Identify which cell holds the provided text, then report its [x, y] central coordinate. 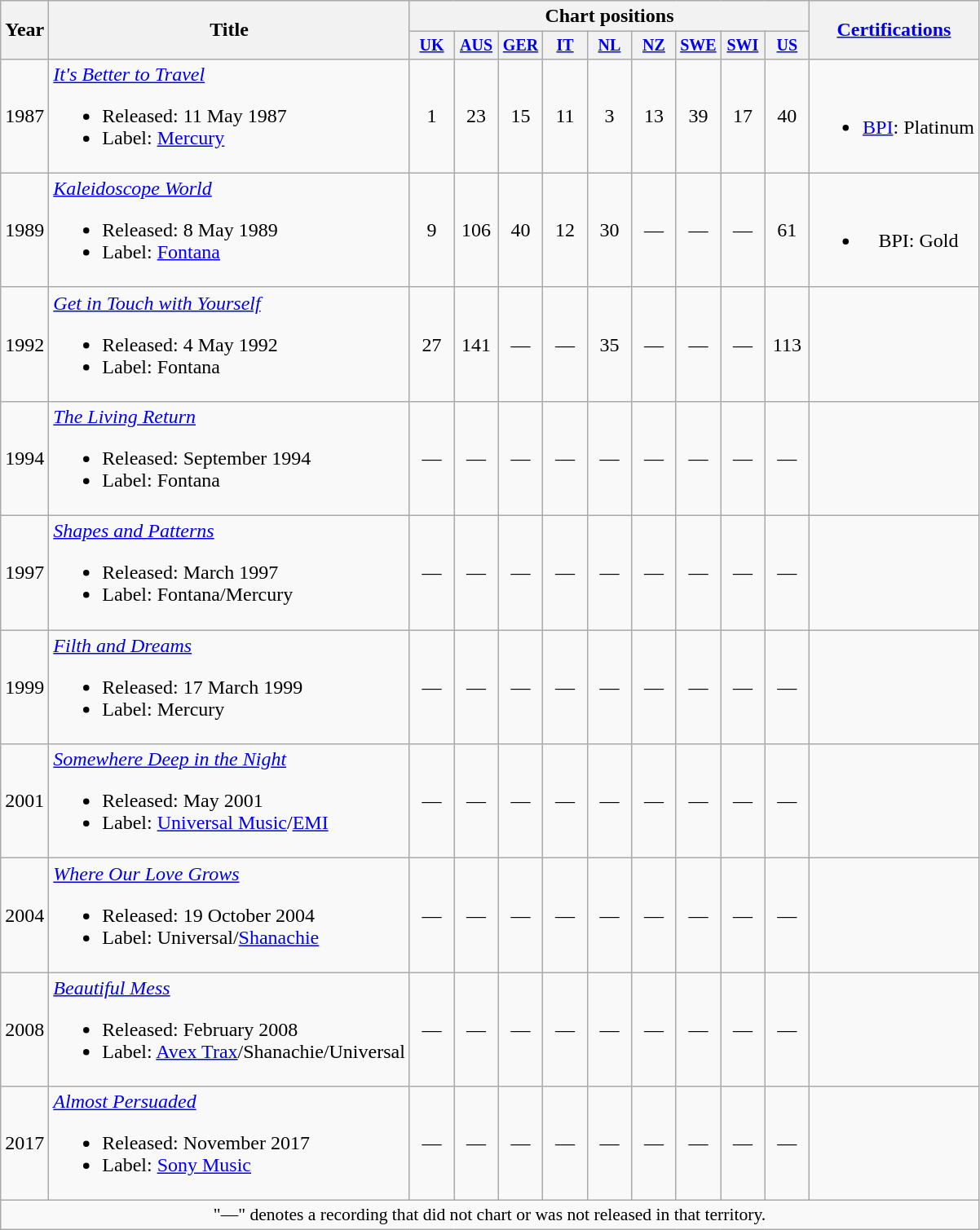
35 [609, 344]
1997 [24, 573]
141 [476, 344]
27 [431, 344]
1989 [24, 230]
17 [743, 116]
It's Better to TravelReleased: 11 May 1987Label: Mercury [230, 116]
2004 [24, 915]
9 [431, 230]
NZ [654, 46]
1999 [24, 687]
Get in Touch with YourselfReleased: 4 May 1992Label: Fontana [230, 344]
1992 [24, 344]
SWI [743, 46]
106 [476, 230]
3 [609, 116]
Chart positions [609, 16]
Certifications [894, 30]
GER [520, 46]
23 [476, 116]
Kaleidoscope WorldReleased: 8 May 1989Label: Fontana [230, 230]
Title [230, 30]
UK [431, 46]
BPI: Platinum [894, 116]
15 [520, 116]
39 [698, 116]
SWE [698, 46]
Year [24, 30]
NL [609, 46]
1 [431, 116]
13 [654, 116]
1987 [24, 116]
Shapes and PatternsReleased: March 1997Label: Fontana/Mercury [230, 573]
BPI: Gold [894, 230]
US [787, 46]
AUS [476, 46]
Almost PersuadedReleased: November 2017Label: Sony Music [230, 1144]
30 [609, 230]
1994 [24, 458]
IT [565, 46]
2008 [24, 1029]
"—" denotes a recording that did not chart or was not released in that territory. [490, 1215]
Filth and DreamsReleased: 17 March 1999Label: Mercury [230, 687]
113 [787, 344]
Where Our Love GrowsReleased: 19 October 2004Label: Universal/Shanachie [230, 915]
2001 [24, 801]
The Living ReturnReleased: September 1994Label: Fontana [230, 458]
Beautiful MessReleased: February 2008Label: Avex Trax/Shanachie/Universal [230, 1029]
Somewhere Deep in the NightReleased: May 2001Label: Universal Music/EMI [230, 801]
11 [565, 116]
2017 [24, 1144]
12 [565, 230]
61 [787, 230]
